Provide the (X, Y) coordinate of the cell's center where the given text is located.  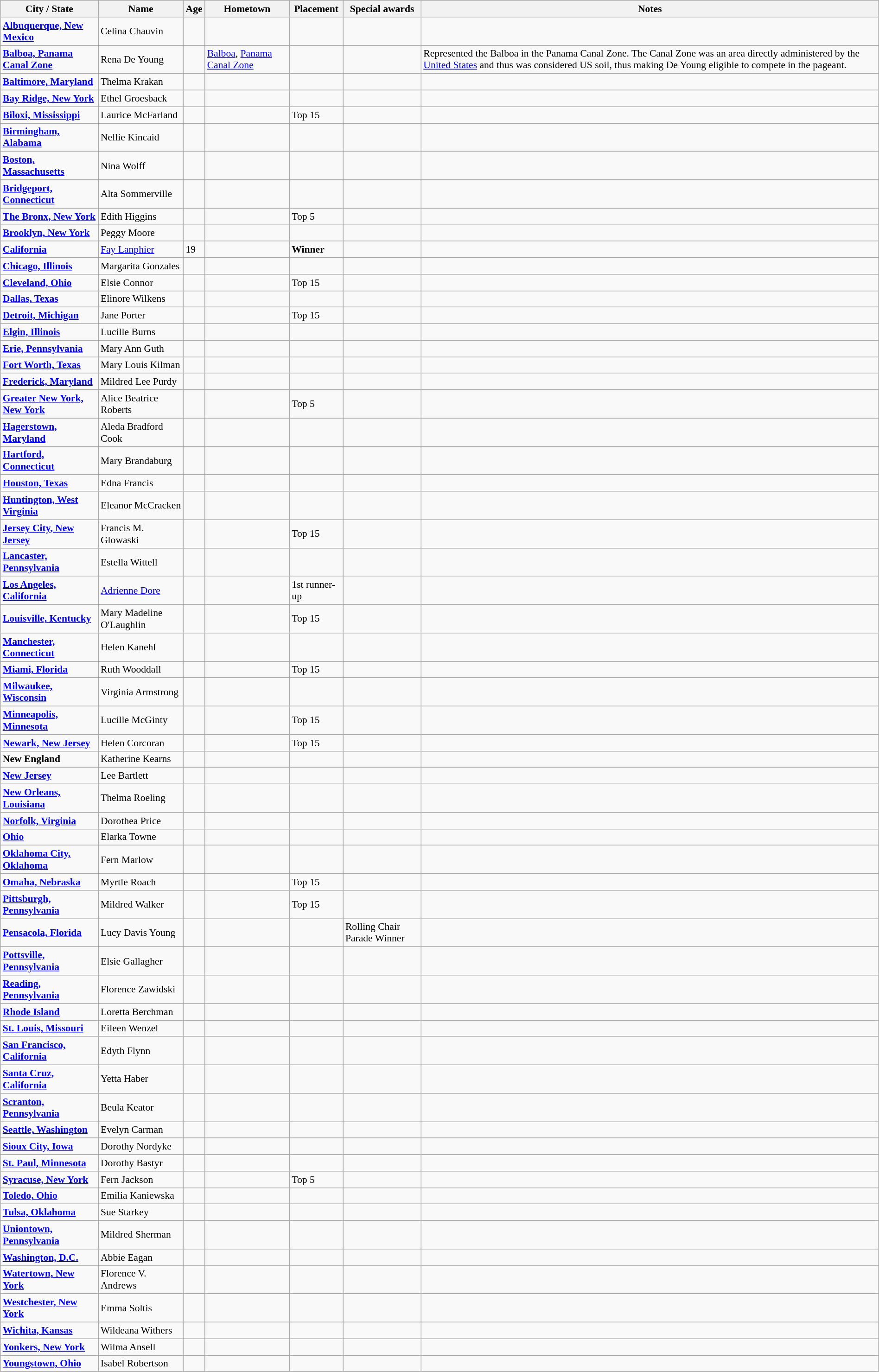
City / State (49, 9)
Reading, Pennsylvania (49, 989)
Elgin, Illinois (49, 332)
Eileen Wenzel (141, 1029)
San Francisco, California (49, 1051)
Isabel Robertson (141, 1364)
New Orleans, Louisiana (49, 798)
Dorothy Bastyr (141, 1163)
Sue Starkey (141, 1213)
Mary Louis Kilman (141, 365)
Florence Zawidski (141, 989)
Mary Ann Guth (141, 349)
Edna Francis (141, 483)
Baltimore, Maryland (49, 82)
Jersey City, New Jersey (49, 534)
Hagerstown, Maryland (49, 432)
Dorothy Nordyke (141, 1147)
Evelyn Carman (141, 1130)
Yonkers, New York (49, 1347)
Loretta Berchman (141, 1012)
Nina Wolff (141, 166)
Dallas, Texas (49, 299)
Notes (650, 9)
Chicago, Illinois (49, 266)
Margarita Gonzales (141, 266)
Beula Keator (141, 1108)
Winner (316, 250)
Norfolk, Virginia (49, 821)
St. Paul, Minnesota (49, 1163)
Mildred Sherman (141, 1235)
Ohio (49, 837)
New Jersey (49, 776)
Francis M. Glowaski (141, 534)
Jane Porter (141, 316)
Helen Corcoran (141, 743)
Pensacola, Florida (49, 933)
Sioux City, Iowa (49, 1147)
Fort Worth, Texas (49, 365)
Milwaukee, Wisconsin (49, 692)
Wilma Ansell (141, 1347)
Brooklyn, New York (49, 233)
Celina Chauvin (141, 32)
Ruth Wooddall (141, 670)
Rena De Young (141, 59)
Elsie Gallagher (141, 961)
Scranton, Pennsylvania (49, 1108)
Uniontown, Pennsylvania (49, 1235)
Mildred Walker (141, 905)
Seattle, Washington (49, 1130)
Nellie Kincaid (141, 137)
Boston, Massachusetts (49, 166)
Wildeana Withers (141, 1331)
Florence V. Andrews (141, 1279)
Alice Beatrice Roberts (141, 404)
Bay Ridge, New York (49, 99)
Special awards (382, 9)
Albuquerque, New Mexico (49, 32)
California (49, 250)
Estella Wittell (141, 562)
Erie, Pennsylvania (49, 349)
Omaha, Nebraska (49, 882)
Biloxi, Mississippi (49, 115)
Placement (316, 9)
Rolling Chair Parade Winner (382, 933)
Name (141, 9)
Detroit, Michigan (49, 316)
Peggy Moore (141, 233)
Age (194, 9)
Greater New York, New York (49, 404)
Cleveland, Ohio (49, 283)
Lucy Davis Young (141, 933)
Westchester, New York (49, 1308)
Virginia Armstrong (141, 692)
Pottsville, Pennsylvania (49, 961)
Newark, New Jersey (49, 743)
Birmingham, Alabama (49, 137)
Mildred Lee Purdy (141, 382)
Syracuse, New York (49, 1180)
Wichita, Kansas (49, 1331)
Myrtle Roach (141, 882)
Adrienne Dore (141, 591)
Minneapolis, Minnesota (49, 720)
Youngstown, Ohio (49, 1364)
The Bronx, New York (49, 216)
Watertown, New York (49, 1279)
Rhode Island (49, 1012)
Eleanor McCracken (141, 505)
19 (194, 250)
Aleda Bradford Cook (141, 432)
Katherine Kearns (141, 759)
Alta Sommerville (141, 194)
Frederick, Maryland (49, 382)
Fern Jackson (141, 1180)
Lee Bartlett (141, 776)
Ethel Groesback (141, 99)
Pittsburgh, Pennsylvania (49, 905)
Dorothea Price (141, 821)
Louisville, Kentucky (49, 619)
Washington, D.C. (49, 1258)
Fay Lanphier (141, 250)
Fern Marlow (141, 859)
Thelma Krakan (141, 82)
Houston, Texas (49, 483)
Edith Higgins (141, 216)
Mary Brandaburg (141, 461)
Emilia Kaniewska (141, 1196)
Lucille Burns (141, 332)
Elinore Wilkens (141, 299)
St. Louis, Missouri (49, 1029)
1st runner-up (316, 591)
Laurice McFarland (141, 115)
Lancaster, Pennsylvania (49, 562)
Tulsa, Oklahoma (49, 1213)
Miami, Florida (49, 670)
Toledo, Ohio (49, 1196)
Abbie Eagan (141, 1258)
Oklahoma City, Oklahoma (49, 859)
Hartford, Connecticut (49, 461)
Santa Cruz, California (49, 1079)
Huntington, West Virginia (49, 505)
Edyth Flynn (141, 1051)
New England (49, 759)
Helen Kanehl (141, 647)
Los Angeles, California (49, 591)
Manchester, Connecticut (49, 647)
Thelma Roeling (141, 798)
Bridgeport, Connecticut (49, 194)
Yetta Haber (141, 1079)
Elsie Connor (141, 283)
Mary Madeline O'Laughlin (141, 619)
Lucille McGinty (141, 720)
Emma Soltis (141, 1308)
Hometown (248, 9)
Elarka Towne (141, 837)
